Capture the cell that displays the provided text and extract its (X, Y) central coordinate. 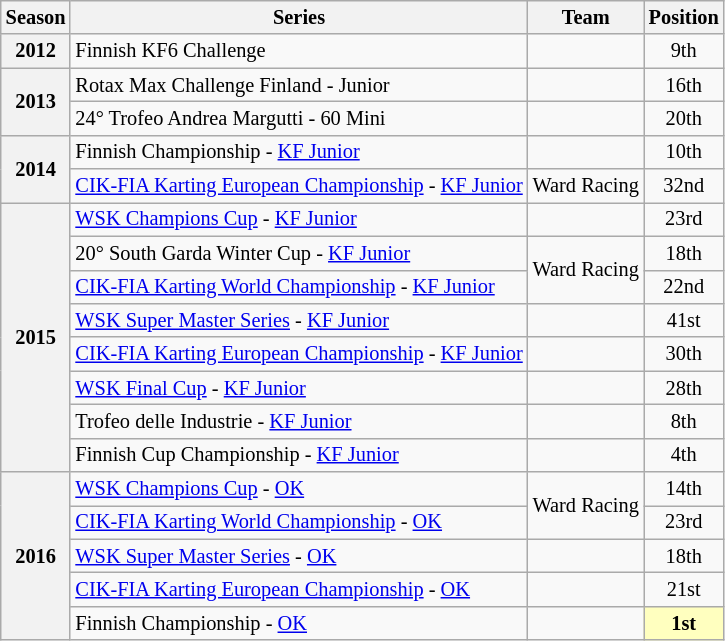
9th (684, 51)
24° Trofeo Andrea Margutti - 60 Mini (298, 118)
2015 (36, 336)
WSK Champions Cup - KF Junior (298, 219)
CIK-FIA Karting World Championship - KF Junior (298, 287)
28th (684, 388)
14th (684, 489)
Finnish Championship - OK (298, 623)
Rotax Max Challenge Finland - Junior (298, 85)
WSK Super Master Series - OK (298, 556)
4th (684, 455)
WSK Final Cup - KF Junior (298, 388)
20th (684, 118)
1st (684, 623)
8th (684, 421)
Trofeo delle Industrie - KF Junior (298, 421)
41st (684, 320)
Team (586, 17)
21st (684, 589)
Finnish Cup Championship - KF Junior (298, 455)
32nd (684, 186)
30th (684, 354)
22nd (684, 287)
20° South Garda Winter Cup - KF Junior (298, 253)
CIK-FIA Karting European Championship - OK (298, 589)
2014 (36, 168)
Series (298, 17)
Finnish KF6 Challenge (298, 51)
Position (684, 17)
Season (36, 17)
Finnish Championship - KF Junior (298, 152)
10th (684, 152)
WSK Champions Cup - OK (298, 489)
CIK-FIA Karting World Championship - OK (298, 522)
2012 (36, 51)
WSK Super Master Series - KF Junior (298, 320)
16th (684, 85)
2016 (36, 556)
2013 (36, 102)
